Locate the cell with the specified text and output its (X, Y) center coordinate. 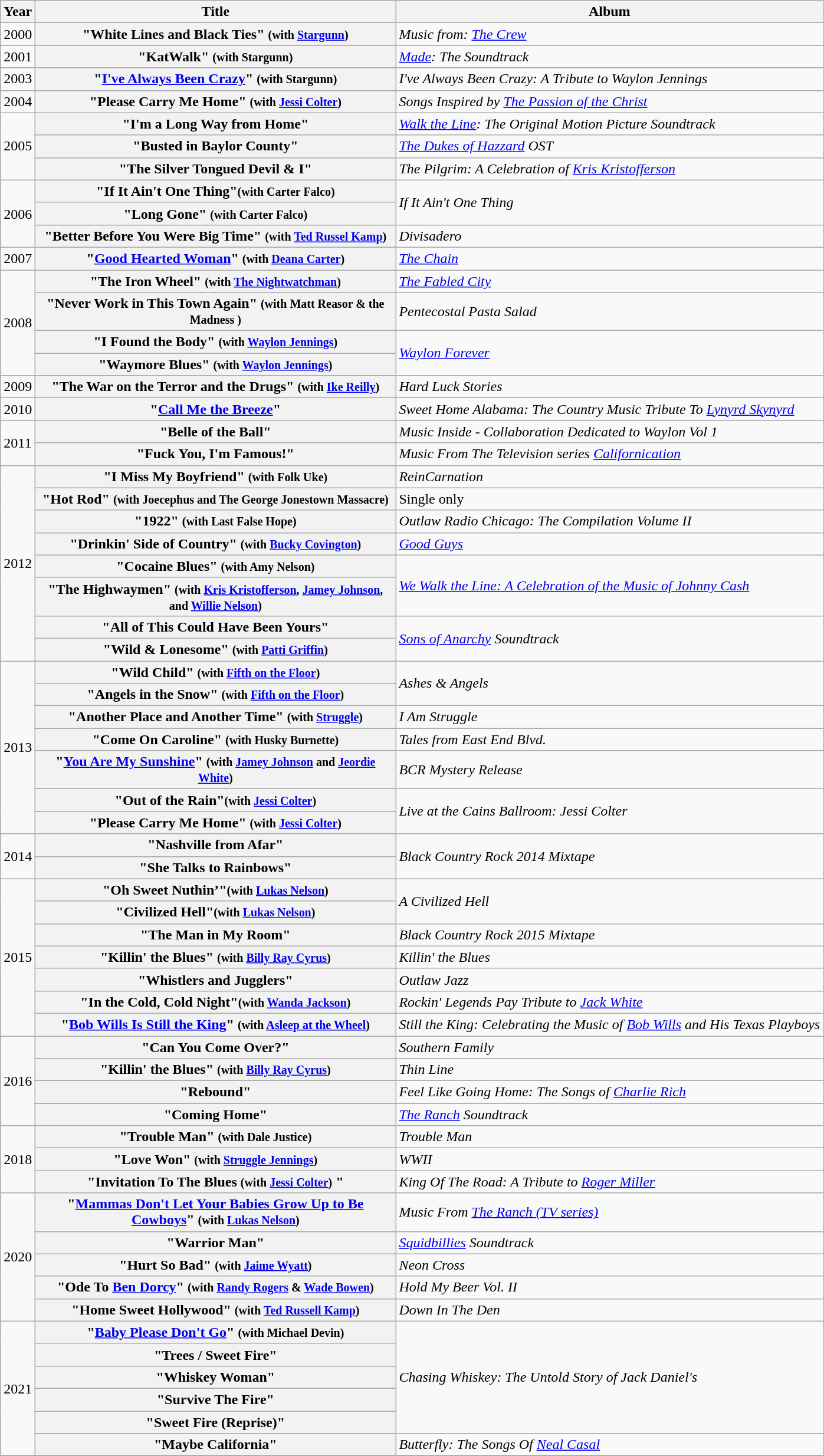
"I've Always Been Crazy" (with Stargunn) (216, 79)
2018 (18, 1159)
If It Ain't One Thing (610, 202)
"She Talks to Rainbows" (216, 867)
"Sweet Fire (Reprise)" (216, 1422)
ReinCarnation (610, 476)
"Trees / Sweet Fire" (216, 1355)
"I Found the Body" (with Waylon Jennings) (216, 342)
"Coming Home" (216, 1115)
2008 (18, 323)
WWII (610, 1159)
"The Iron Wheel" (with The Nightwatchman) (216, 281)
Chasing Whiskey: The Untold Story of Jack Daniel's (610, 1377)
2010 (18, 409)
"Mammas Don't Let Your Babies Grow Up to Be Cowboys" (with Lukas Nelson) (216, 1212)
Divisadero (610, 236)
2014 (18, 856)
I Am Struggle (610, 717)
"Fuck You, I'm Famous!" (216, 454)
Waylon Forever (610, 353)
"Good Hearted Woman" (with Deana Carter) (216, 258)
"Drinkin' Side of Country" (with Bucky Covington) (216, 544)
"In the Cold, Cold Night"(with Wanda Jackson) (216, 1002)
Tales from East End Blvd. (610, 739)
Album (610, 12)
2005 (18, 146)
"You Are My Sunshine" (with Jamey Johnson and Jeordie White) (216, 770)
"Trouble Man" (with Dale Justice) (216, 1137)
BCR Mystery Release (610, 770)
"Love Won" (with Struggle Jennings) (216, 1159)
"The Silver Tongued Devil & I" (216, 169)
Sweet Home Alabama: The Country Music Tribute To Lynyrd Skynyrd (610, 409)
Outlaw Jazz (610, 980)
Live at the Cains Ballroom: Jessi Colter (610, 811)
The Chain (610, 258)
2013 (18, 747)
"White Lines and Black Ties" (with Stargunn) (216, 34)
2003 (18, 79)
2012 (18, 563)
Down In The Den (610, 1310)
"All of This Could Have Been Yours" (216, 627)
"Can You Come Over?" (216, 1047)
Feel Like Going Home: The Songs of Charlie Rich (610, 1092)
Songs Inspired by The Passion of the Christ (610, 101)
"Another Place and Another Time" (with Struggle) (216, 717)
"Come On Caroline" (with Husky Burnette) (216, 739)
Thin Line (610, 1070)
"Nashville from Afar" (216, 845)
The Pilgrim: A Celebration of Kris Kristofferson (610, 169)
"Ode To Ben Dorcy" (with Randy Rogers & Wade Bowen) (216, 1287)
2001 (18, 57)
2020 (18, 1257)
Title (216, 12)
Single only (610, 499)
2000 (18, 34)
"Whiskey Woman" (216, 1377)
Ashes & Angels (610, 683)
A Civilized Hell (610, 901)
Made: The Soundtrack (610, 57)
"Civilized Hell"(with Lukas Nelson) (216, 912)
2009 (18, 387)
"I'm a Long Way from Home" (216, 124)
"Better Before You Were Big Time" (with Ted Russel Kamp) (216, 236)
Walk the Line: The Original Motion Picture Soundtrack (610, 124)
2011 (18, 443)
"Wild & Lonesome" (with Patti Griffin) (216, 649)
"Out of the Rain"(with Jessi Colter) (216, 800)
King Of The Road: A Tribute to Roger Miller (610, 1182)
2021 (18, 1388)
"Busted in Baylor County" (216, 146)
"Rebound" (216, 1092)
Killin' the Blues (610, 957)
"Angels in the Snow" (with Fifth on the Floor) (216, 695)
"Wild Child" (with Fifth on the Floor) (216, 672)
"Hot Rod" (with Joecephus and The George Jonestown Massacre) (216, 499)
I've Always Been Crazy: A Tribute to Waylon Jennings (610, 79)
"Invitation To The Blues (with Jessi Colter) " (216, 1182)
The Ranch Soundtrack (610, 1115)
Hold My Beer Vol. II (610, 1287)
Music From The Ranch (TV series) (610, 1212)
2016 (18, 1080)
Still the King: Celebrating the Music of Bob Wills and His Texas Playboys (610, 1024)
Black Country Rock 2015 Mixtape (610, 935)
Sons of Anarchy Soundtrack (610, 638)
Good Guys (610, 544)
2006 (18, 213)
"Warrior Man" (216, 1243)
Year (18, 12)
Rockin' Legends Pay Tribute to Jack White (610, 1002)
2004 (18, 101)
Music Inside - Collaboration Dedicated to Waylon Vol 1 (610, 432)
"Long Gone" (with Carter Falco) (216, 213)
"Never Work in This Town Again" (with Matt Reasor & the Madness ) (216, 311)
"Cocaine Blues" (with Amy Nelson) (216, 566)
The Fabled City (610, 281)
Southern Family (610, 1047)
"Survive The Fire" (216, 1399)
Squidbillies Soundtrack (610, 1243)
Outlaw Radio Chicago: The Compilation Volume II (610, 521)
Music From The Television series Californication (610, 454)
"1922" (with Last False Hope) (216, 521)
Neon Cross (610, 1265)
Music from: The Crew (610, 34)
"I Miss My Boyfriend" (with Folk Uke) (216, 476)
2007 (18, 258)
"Belle of the Ball" (216, 432)
"Baby Please Don't Go" (with Michael Devin) (216, 1332)
"The War on the Terror and the Drugs" (with Ike Reilly) (216, 387)
2015 (18, 957)
"Hurt So Bad" (with Jaime Wyatt) (216, 1265)
"Home Sweet Hollywood" (with Ted Russell Kamp) (216, 1310)
The Dukes of Hazzard OST (610, 146)
Black Country Rock 2014 Mixtape (610, 856)
Hard Luck Stories (610, 387)
"Waymore Blues" (with Waylon Jennings) (216, 364)
Butterfly: The Songs Of Neal Casal (610, 1445)
Trouble Man (610, 1137)
"If It Ain't One Thing"(with Carter Falco) (216, 191)
"Maybe California" (216, 1445)
"Bob Wills Is Still the King" (with Asleep at the Wheel) (216, 1024)
"The Man in My Room" (216, 935)
Pentecostal Pasta Salad (610, 311)
"Whistlers and Jugglers" (216, 980)
We Walk the Line: A Celebration of the Music of Johnny Cash (610, 585)
"Oh Sweet Nuthin’"(with Lukas Nelson) (216, 890)
"The Highwaymen" (with Kris Kristofferson, Jamey Johnson, and Willie Nelson) (216, 597)
"KatWalk" (with Stargunn) (216, 57)
"Call Me the Breeze" (216, 409)
